Output the [x, y] coordinate of the center of the cell containing the given text.  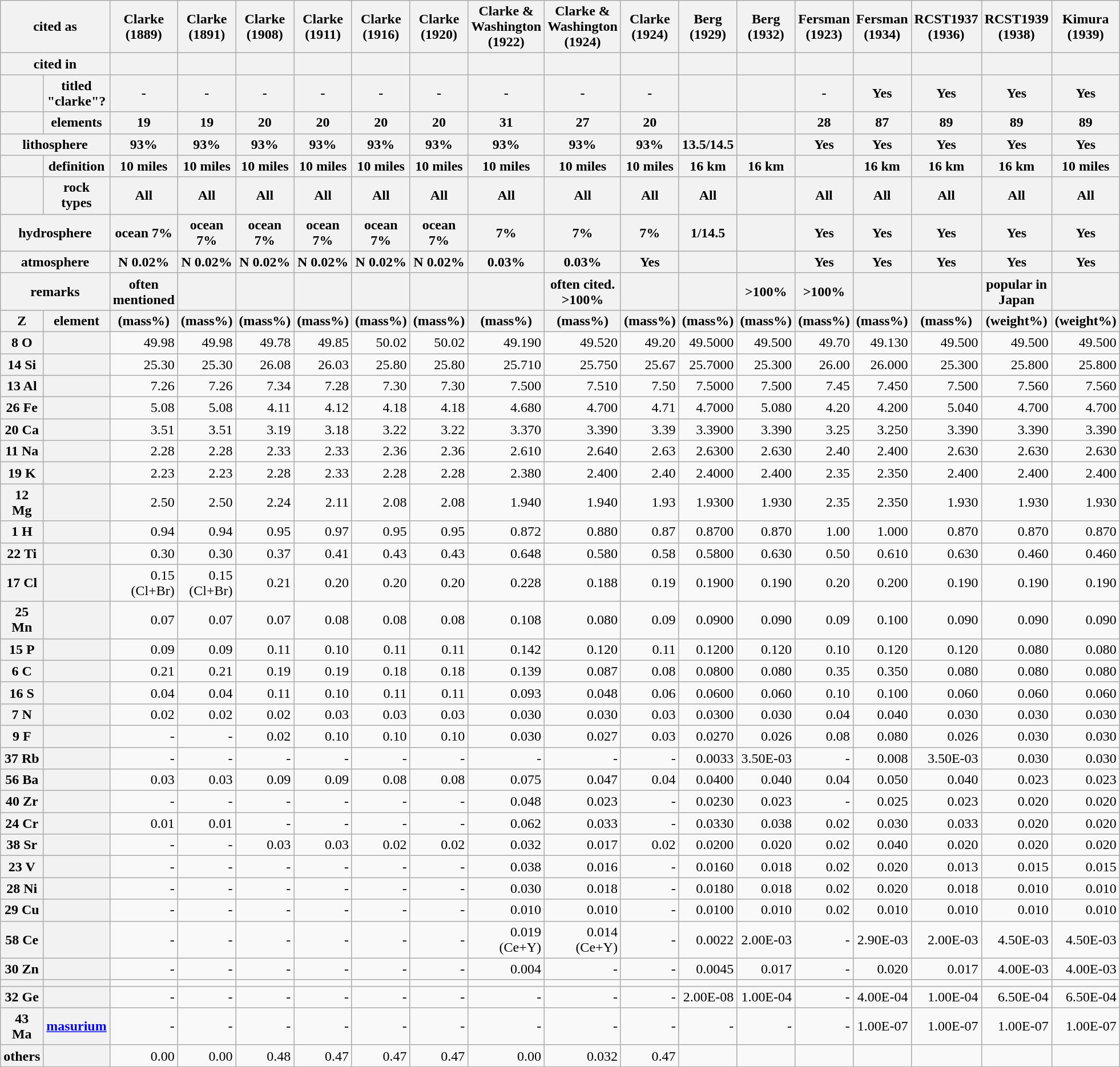
49.70 [824, 342]
Clarke (1916) [381, 27]
4.12 [323, 408]
atmosphere [55, 262]
30 Zn [22, 969]
0.050 [882, 780]
4.200 [882, 408]
4.7000 [708, 408]
49.5000 [708, 342]
26.000 [882, 365]
0.0300 [708, 714]
0.025 [882, 802]
element [76, 321]
13 Al [22, 386]
25 Mn [22, 620]
22 Ti [22, 553]
1.000 [882, 532]
0.648 [506, 553]
2.00E-08 [708, 997]
2.63 [650, 451]
1.9300 [708, 502]
7 N [22, 714]
0.008 [882, 758]
0.0100 [708, 910]
40 Zr [22, 802]
1 H [22, 532]
17 Cl [22, 583]
2.640 [583, 451]
0.06 [650, 693]
Kimura (1939) [1086, 27]
titled "clarke"? [76, 94]
5.040 [946, 408]
Berg (1929) [708, 27]
0.228 [506, 583]
26.00 [824, 365]
Fersman (1923) [824, 27]
8 O [22, 342]
3.18 [323, 430]
2.610 [506, 451]
0.58 [650, 553]
20 Ca [22, 430]
remarks [55, 291]
0.880 [583, 532]
7.50 [650, 386]
3.250 [882, 430]
26.08 [265, 365]
2.90E-03 [882, 939]
7.510 [583, 386]
49.190 [506, 342]
Z [22, 321]
Clarke (1920) [439, 27]
0.872 [506, 532]
0.108 [506, 620]
lithosphere [55, 144]
0.062 [506, 823]
27 [583, 123]
58 Ce [22, 939]
13.5/14.5 [708, 144]
16 S [22, 693]
49.85 [323, 342]
0.87 [650, 532]
87 [882, 123]
25.67 [650, 365]
RCST1939 (1938) [1016, 27]
5.080 [766, 408]
4.71 [650, 408]
Clarke (1891) [207, 27]
38 Sr [22, 845]
RCST1937 (1936) [946, 27]
0.013 [946, 867]
43 Ma [22, 1026]
12 Mg [22, 502]
56 Ba [22, 780]
rock types [76, 195]
hydrosphere [55, 233]
Fersman (1934) [882, 27]
0.014 (Ce+Y) [583, 939]
0.610 [882, 553]
7.34 [265, 386]
Berg (1932) [766, 27]
Clarke (1911) [323, 27]
0.1200 [708, 649]
0.0800 [708, 671]
0.0045 [708, 969]
25.7000 [708, 365]
0.50 [824, 553]
1.00 [824, 532]
0.0033 [708, 758]
4.00E-04 [882, 997]
2.4000 [708, 473]
0.0230 [708, 802]
0.35 [824, 671]
29 Cu [22, 910]
0.019 (Ce+Y) [506, 939]
0.8700 [708, 532]
0.188 [583, 583]
49.520 [583, 342]
0.087 [583, 671]
3.370 [506, 430]
0.41 [323, 553]
7.5000 [708, 386]
31 [506, 123]
7.45 [824, 386]
0.047 [583, 780]
Clarke & Washington (1924) [583, 27]
23 V [22, 867]
0.5800 [708, 553]
0.200 [882, 583]
1.93 [650, 502]
28 Ni [22, 888]
0.0200 [708, 845]
0.093 [506, 693]
24 Cr [22, 823]
0.142 [506, 649]
cited in [55, 64]
49.78 [265, 342]
15 P [22, 649]
elements [76, 123]
0.0180 [708, 888]
3.3900 [708, 430]
often mentioned [144, 291]
32 Ge [22, 997]
cited as [55, 27]
0.580 [583, 553]
3.39 [650, 430]
Clarke (1908) [265, 27]
0.0022 [708, 939]
0.0900 [708, 620]
popular in Japan [1016, 291]
2.24 [265, 502]
2.380 [506, 473]
6 C [22, 671]
0.48 [265, 1056]
0.0160 [708, 867]
0.004 [506, 969]
28 [824, 123]
25.710 [506, 365]
definition [76, 166]
1/14.5 [708, 233]
0.350 [882, 671]
3.19 [265, 430]
3.25 [824, 430]
25.750 [583, 365]
49.20 [650, 342]
4.11 [265, 408]
often cited. >100% [583, 291]
0.0330 [708, 823]
0.0400 [708, 780]
0.016 [583, 867]
19 K [22, 473]
2.11 [323, 502]
37 Rb [22, 758]
9 F [22, 736]
0.0270 [708, 736]
masurium [76, 1026]
2.6300 [708, 451]
0.075 [506, 780]
26.03 [323, 365]
Clarke (1924) [650, 27]
0.37 [265, 553]
others [22, 1056]
7.450 [882, 386]
0.0600 [708, 693]
14 Si [22, 365]
11 Na [22, 451]
7.28 [323, 386]
0.139 [506, 671]
0.027 [583, 736]
0.1900 [708, 583]
4.20 [824, 408]
0.97 [323, 532]
Clarke & Washington (1922) [506, 27]
Clarke (1889) [144, 27]
49.130 [882, 342]
26 Fe [22, 408]
4.680 [506, 408]
